Search for the cell housing the specified text and yield its (x, y) center coordinate. 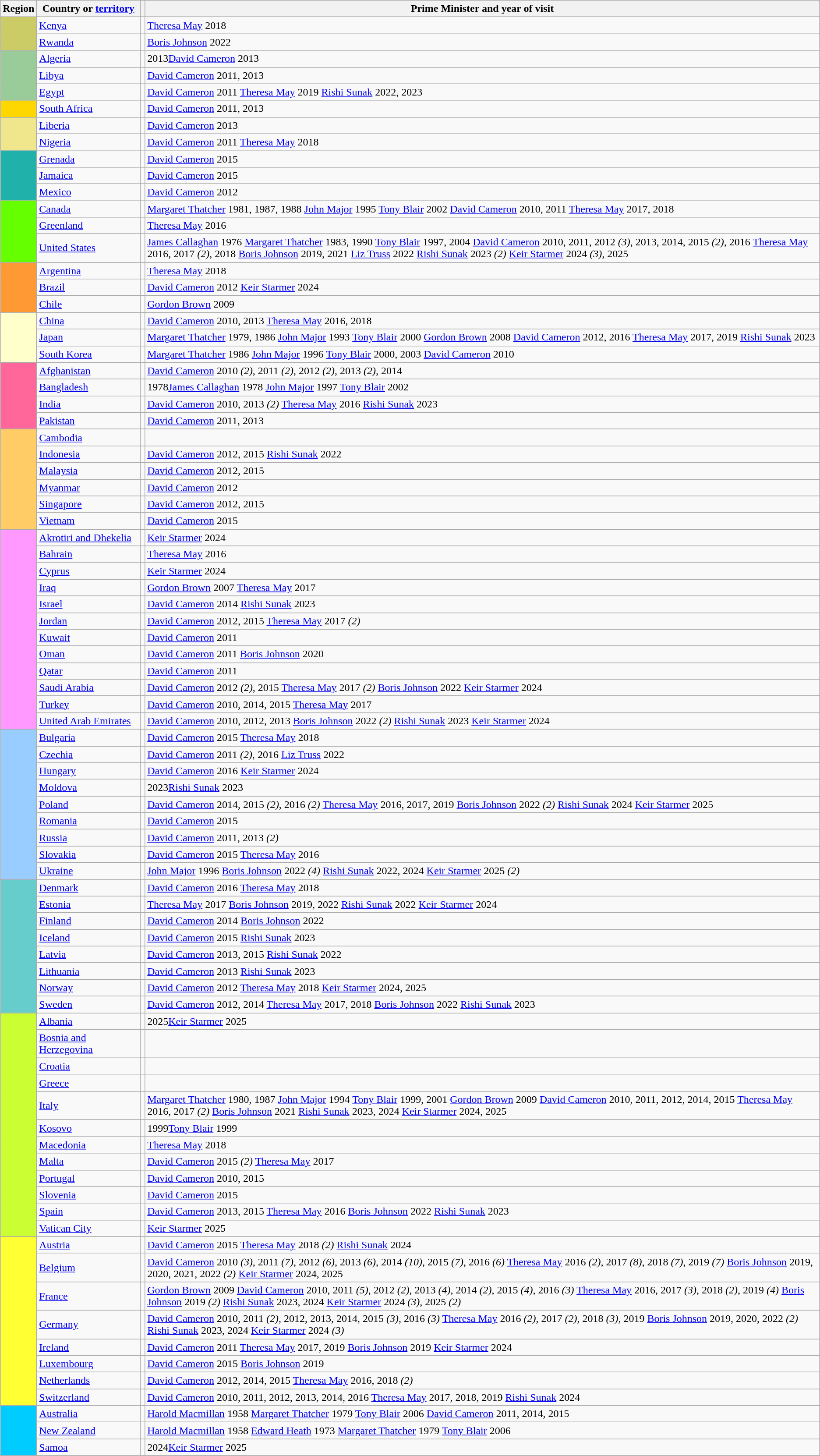
Canada (88, 209)
Qatar (88, 671)
Akrotiri and Dhekelia (88, 538)
Switzerland (88, 1397)
David Cameron 2011 (2), 2016 Liz Truss 2022 (483, 754)
Kenya (88, 25)
David Cameron 2012, 2014, 2015 Theresa May 2016, 2018 (2) (483, 1381)
Poland (88, 804)
David Cameron 2012 Theresa May 2018 Keir Starmer 2024, 2025 (483, 988)
India (88, 404)
Vietnam (88, 521)
France (88, 1296)
Myanmar (88, 488)
David Cameron 2010, 2015 (483, 1178)
Country or territory (88, 9)
Samoa (88, 1447)
David Cameron 2016 Keir Starmer 2024 (483, 771)
Sweden (88, 1004)
Iraq (88, 588)
David Cameron 2010, 2013 (2) Theresa May 2016 Rishi Sunak 2023 (483, 404)
David Cameron 2013, 2015 Rishi Sunak 2022 (483, 954)
Australia (88, 1414)
Malta (88, 1162)
David Cameron 2013 (483, 125)
South Africa (88, 109)
Region (18, 9)
Afghanistan (88, 371)
2023Rishi Sunak 2023 (483, 788)
Latvia (88, 954)
David Cameron 2010, 2012, 2013 Boris Johnson 2022 (2) Rishi Sunak 2023 Keir Starmer 2024 (483, 721)
Macedonia (88, 1145)
Indonesia (88, 454)
Oman (88, 654)
David Cameron 2011 Theresa May 2019 Rishi Sunak 2022, 2023 (483, 92)
Mexico (88, 192)
Gordon Brown 2007 Theresa May 2017 (483, 588)
Slovakia (88, 854)
Spain (88, 1212)
David Cameron 2015 (2) Theresa May 2017 (483, 1162)
Slovenia (88, 1195)
Greece (88, 1083)
David Cameron 2011, 2013 (2) (483, 838)
David Cameron 2015 Boris Johnson 2019 (483, 1364)
Italy (88, 1106)
Japan (88, 337)
David Cameron 2012 Keir Starmer 2024 (483, 287)
China (88, 321)
David Cameron 2010 (2), 2011 (2), 2012 (2), 2013 (2), 2014 (483, 371)
Bangladesh (88, 387)
Margaret Thatcher 1979, 1986 John Major 1993 Tony Blair 2000 Gordon Brown 2008 David Cameron 2012, 2016 Theresa May 2017, 2019 Rishi Sunak 2023 (483, 337)
David Cameron 2012, 2015 Rishi Sunak 2022 (483, 454)
Harold Macmillan 1958 Margaret Thatcher 1979 Tony Blair 2006 David Cameron 2011, 2014, 2015 (483, 1414)
Singapore (88, 504)
Saudi Arabia (88, 687)
David Cameron 2014, 2015 (2), 2016 (2) Theresa May 2016, 2017, 2019 Boris Johnson 2022 (2) Rishi Sunak 2024 Keir Starmer 2025 (483, 804)
David Cameron 2015 Rishi Sunak 2023 (483, 938)
Hungary (88, 771)
Moldova (88, 788)
David Cameron 2010, 2011, 2012, 2013, 2014, 2016 Theresa May 2017, 2018, 2019 Rishi Sunak 2024 (483, 1397)
Argentina (88, 271)
Denmark (88, 888)
Bulgaria (88, 737)
2013David Cameron 2013 (483, 59)
Bahrain (88, 554)
Chile (88, 304)
Liberia (88, 125)
Ukraine (88, 871)
Germany (88, 1324)
Algeria (88, 59)
Theresa May 2017 Boris Johnson 2019, 2022 Rishi Sunak 2022 Keir Starmer 2024 (483, 904)
Margaret Thatcher 1981, 1987, 1988 John Major 1995 Tony Blair 2002 David Cameron 2010, 2011 Theresa May 2017, 2018 (483, 209)
Harold Macmillan 1958 Edward Heath 1973 Margaret Thatcher 1979 Tony Blair 2006 (483, 1431)
David Cameron 2013 Rishi Sunak 2023 (483, 971)
Greenland (88, 226)
Portugal (88, 1178)
Gordon Brown 2009 (483, 304)
Egypt (88, 92)
Cambodia (88, 437)
2024Keir Starmer 2025 (483, 1447)
South Korea (88, 354)
David Cameron 2010, 2013 Theresa May 2016, 2018 (483, 321)
David Cameron 2015 Theresa May 2016 (483, 854)
Turkey (88, 704)
Ireland (88, 1347)
David Cameron 2010, 2014, 2015 Theresa May 2017 (483, 704)
Brazil (88, 287)
Pakistan (88, 421)
David Cameron 2011 Theresa May 2018 (483, 142)
David Cameron 2012, 2015 Theresa May 2017 (2) (483, 621)
Malaysia (88, 471)
David Cameron 2012 (2), 2015 Theresa May 2017 (2) Boris Johnson 2022 Keir Starmer 2024 (483, 687)
Kosovo (88, 1128)
Vatican City (88, 1228)
1999Tony Blair 1999 (483, 1128)
Estonia (88, 904)
Grenada (88, 159)
David Cameron 2014 Rishi Sunak 2023 (483, 604)
2025Keir Starmer 2025 (483, 1021)
David Cameron 2015 Theresa May 2018 (2) Rishi Sunak 2024 (483, 1245)
Libya (88, 75)
Norway (88, 988)
Jamaica (88, 175)
Kuwait (88, 638)
Croatia (88, 1066)
Bosnia and Herzegovina (88, 1044)
Belgium (88, 1267)
David Cameron 2015 Theresa May 2018 (483, 737)
United Arab Emirates (88, 721)
Russia (88, 838)
John Major 1996 Boris Johnson 2022 (4) Rishi Sunak 2022, 2024 Keir Starmer 2025 (2) (483, 871)
Rwanda (88, 42)
New Zealand (88, 1431)
United States (88, 248)
Cyprus (88, 571)
Luxembourg (88, 1364)
Iceland (88, 938)
David Cameron 2014 Boris Johnson 2022 (483, 921)
Netherlands (88, 1381)
David Cameron 2011 Theresa May 2017, 2019 Boris Johnson 2019 Keir Starmer 2024 (483, 1347)
Lithuania (88, 971)
Margaret Thatcher 1986 John Major 1996 Tony Blair 2000, 2003 David Cameron 2010 (483, 354)
Romania (88, 821)
Jordan (88, 621)
Prime Minister and year of visit (483, 9)
Nigeria (88, 142)
David Cameron 2012, 2014 Theresa May 2017, 2018 Boris Johnson 2022 Rishi Sunak 2023 (483, 1004)
Austria (88, 1245)
Keir Starmer 2025 (483, 1228)
Boris Johnson 2022 (483, 42)
1978James Callaghan 1978 John Major 1997 Tony Blair 2002 (483, 387)
Finland (88, 921)
David Cameron 2011 Boris Johnson 2020 (483, 654)
Israel (88, 604)
Czechia (88, 754)
David Cameron 2016 Theresa May 2018 (483, 888)
David Cameron 2013, 2015 Theresa May 2016 Boris Johnson 2022 Rishi Sunak 2023 (483, 1212)
Albania (88, 1021)
